Determine the (x, y) coordinate at the center of the cell enclosing the given text.  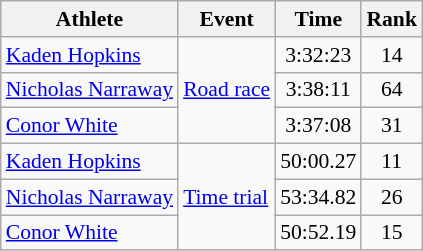
31 (392, 126)
64 (392, 90)
15 (392, 233)
50:52.19 (318, 233)
26 (392, 197)
3:37:08 (318, 126)
53:34.82 (318, 197)
14 (392, 55)
Event (226, 19)
50:00.27 (318, 162)
Athlete (90, 19)
Time trial (226, 198)
Road race (226, 90)
11 (392, 162)
Rank (392, 19)
3:38:11 (318, 90)
3:32:23 (318, 55)
Time (318, 19)
